Identify which cell holds the provided text, then report its [X, Y] central coordinate. 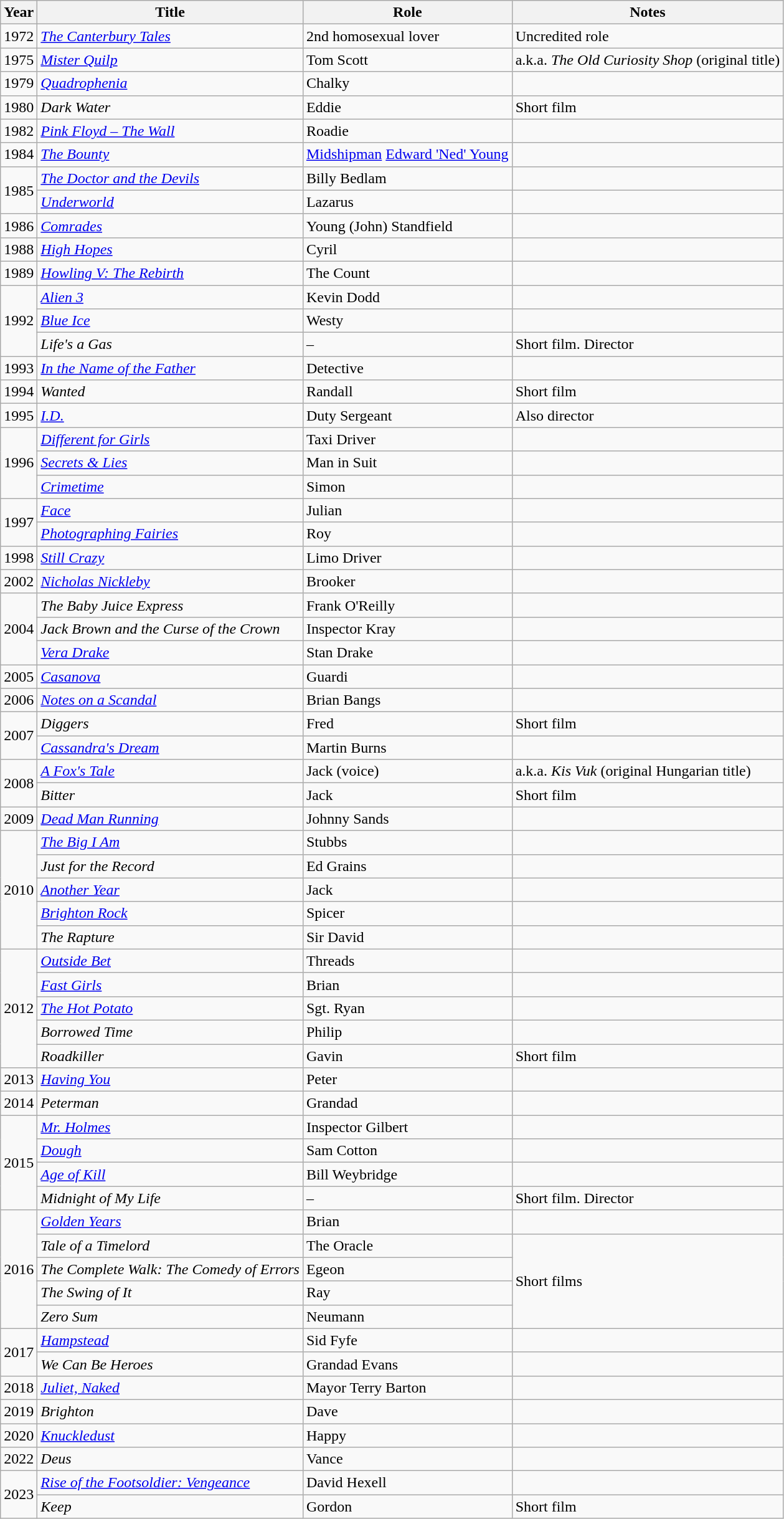
2018 [19, 1388]
Casanova [171, 676]
2007 [19, 736]
The Doctor and the Devils [171, 178]
Rise of the Footsoldier: Vengeance [171, 1483]
Wanted [171, 392]
Fast Girls [171, 984]
Zero Sum [171, 1317]
Still Crazy [171, 558]
Nicholas Nickleby [171, 581]
2014 [19, 1103]
Secrets & Lies [171, 463]
Notes [648, 12]
2016 [19, 1269]
Quadrophenia [171, 83]
2005 [19, 676]
Lazarus [407, 202]
Philip [407, 1032]
Diggers [171, 724]
Grandad Evans [407, 1364]
Inspector Gilbert [407, 1127]
2006 [19, 700]
Threads [407, 961]
Frank O'Reilly [407, 605]
Keep [171, 1507]
Vera Drake [171, 652]
Photographing Fairies [171, 534]
Alien 3 [171, 297]
2002 [19, 581]
1997 [19, 522]
Detective [407, 368]
2nd homosexual lover [407, 36]
2020 [19, 1435]
Taxi Driver [407, 439]
Martin Burns [407, 748]
Blue Ice [171, 321]
Duty Sergeant [407, 416]
1994 [19, 392]
Dave [407, 1411]
The Big I Am [171, 842]
1992 [19, 321]
Sid Fyfe [407, 1340]
1979 [19, 83]
Happy [407, 1435]
2019 [19, 1411]
Jack (voice) [407, 771]
Young (John) Standfield [407, 226]
In the Name of the Father [171, 368]
Tale of a Timelord [171, 1245]
Uncredited role [648, 36]
Johnny Sands [407, 819]
Roadkiller [171, 1056]
2010 [19, 890]
Pink Floyd – The Wall [171, 131]
Brooker [407, 581]
The Baby Juice Express [171, 605]
Just for the Record [171, 866]
Crimetime [171, 487]
2017 [19, 1352]
1988 [19, 249]
Randall [407, 392]
Mr. Holmes [171, 1127]
2009 [19, 819]
Dough [171, 1151]
Sam Cotton [407, 1151]
2008 [19, 783]
Sgt. Ryan [407, 1008]
Brian Bangs [407, 700]
1975 [19, 60]
Mayor Terry Barton [407, 1388]
Juliet, Naked [171, 1388]
Dead Man Running [171, 819]
2012 [19, 1008]
Gordon [407, 1507]
Peterman [171, 1103]
Julian [407, 510]
Chalky [407, 83]
Mister Quilp [171, 60]
Jack Brown and the Curse of the Crown [171, 629]
Man in Suit [407, 463]
1984 [19, 155]
Tom Scott [407, 60]
Guardi [407, 676]
Bitter [171, 795]
Midshipman Edward 'Ned' Young [407, 155]
Midnight of My Life [171, 1198]
High Hopes [171, 249]
The Oracle [407, 1245]
Brighton [171, 1411]
2015 [19, 1163]
Grandad [407, 1103]
Stubbs [407, 842]
The Hot Potato [171, 1008]
Stan Drake [407, 652]
1986 [19, 226]
Age of Kill [171, 1174]
2022 [19, 1459]
Having You [171, 1080]
I.D. [171, 416]
The Rapture [171, 937]
Roy [407, 534]
Neumann [407, 1317]
Inspector Kray [407, 629]
Comrades [171, 226]
Life's a Gas [171, 345]
Hampstead [171, 1340]
1996 [19, 463]
Also director [648, 416]
Howling V: The Rebirth [171, 273]
Gavin [407, 1056]
Face [171, 510]
Cyril [407, 249]
The Swing of It [171, 1293]
Different for Girls [171, 439]
Bill Weybridge [407, 1174]
Golden Years [171, 1222]
A Fox's Tale [171, 771]
Roadie [407, 131]
Year [19, 12]
2004 [19, 629]
Egeon [407, 1269]
Knuckledust [171, 1435]
The Count [407, 273]
Spicer [407, 913]
Ed Grains [407, 866]
Deus [171, 1459]
1995 [19, 416]
Limo Driver [407, 558]
Peter [407, 1080]
Sir David [407, 937]
Kevin Dodd [407, 297]
Simon [407, 487]
We Can Be Heroes [171, 1364]
1980 [19, 107]
2023 [19, 1495]
Dark Water [171, 107]
Short films [648, 1281]
Ray [407, 1293]
Brighton Rock [171, 913]
2013 [19, 1080]
Billy Bedlam [407, 178]
The Bounty [171, 155]
Westy [407, 321]
Notes on a Scandal [171, 700]
1989 [19, 273]
Borrowed Time [171, 1032]
Cassandra's Dream [171, 748]
Role [407, 12]
1982 [19, 131]
1972 [19, 36]
a.k.a. The Old Curiosity Shop (original title) [648, 60]
1993 [19, 368]
Outside Bet [171, 961]
Eddie [407, 107]
Underworld [171, 202]
1985 [19, 190]
a.k.a. Kis Vuk (original Hungarian title) [648, 771]
Another Year [171, 890]
David Hexell [407, 1483]
Vance [407, 1459]
Title [171, 12]
The Complete Walk: The Comedy of Errors [171, 1269]
1998 [19, 558]
The Canterbury Tales [171, 36]
Fred [407, 724]
